Locate the cell with the specified text and output its [X, Y] center coordinate. 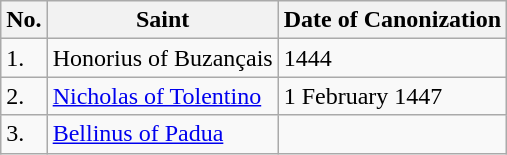
Saint [162, 20]
1 February 1447 [392, 96]
2. [24, 96]
Date of Canonization [392, 20]
3. [24, 134]
1. [24, 58]
1444 [392, 58]
No. [24, 20]
Bellinus of Padua [162, 134]
Nicholas of Tolentino [162, 96]
Honorius of Buzançais [162, 58]
